Locate the cell with the specified text and output its (X, Y) center coordinate. 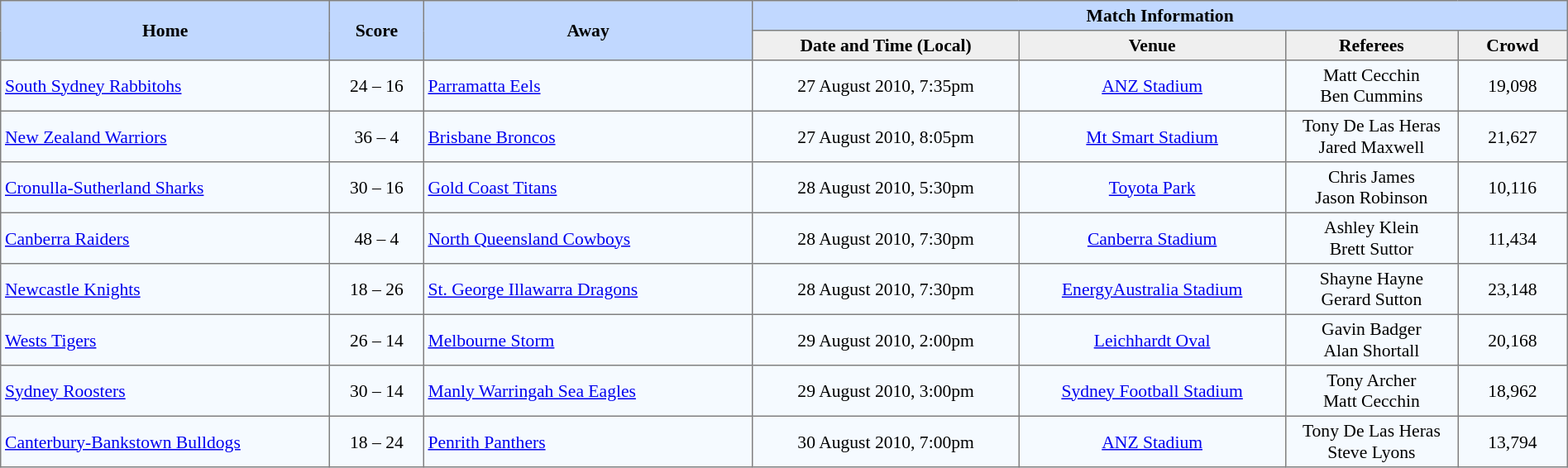
Tony De Las HerasJared Maxwell (1371, 136)
Canberra Raiders (165, 238)
Match Information (1159, 16)
Crowd (1513, 45)
Canterbury-Bankstown Bulldogs (165, 442)
Canberra Stadium (1152, 238)
Sydney Roosters (165, 391)
Newcastle Knights (165, 289)
Gavin BadgerAlan Shortall (1371, 340)
Chris JamesJason Robinson (1371, 188)
Toyota Park (1152, 188)
Score (377, 31)
St. George Illawarra Dragons (588, 289)
Wests Tigers (165, 340)
Manly Warringah Sea Eagles (588, 391)
Sydney Football Stadium (1152, 391)
27 August 2010, 7:35pm (886, 86)
29 August 2010, 3:00pm (886, 391)
North Queensland Cowboys (588, 238)
New Zealand Warriors (165, 136)
36 – 4 (377, 136)
Cronulla-Sutherland Sharks (165, 188)
48 – 4 (377, 238)
29 August 2010, 2:00pm (886, 340)
28 August 2010, 5:30pm (886, 188)
Gold Coast Titans (588, 188)
27 August 2010, 8:05pm (886, 136)
Venue (1152, 45)
Brisbane Broncos (588, 136)
30 August 2010, 7:00pm (886, 442)
Tony ArcherMatt Cecchin (1371, 391)
Matt CecchinBen Cummins (1371, 86)
30 – 14 (377, 391)
23,148 (1513, 289)
Shayne HayneGerard Sutton (1371, 289)
Penrith Panthers (588, 442)
Parramatta Eels (588, 86)
18 – 24 (377, 442)
Tony De Las HerasSteve Lyons (1371, 442)
Melbourne Storm (588, 340)
South Sydney Rabbitohs (165, 86)
24 – 16 (377, 86)
Away (588, 31)
Referees (1371, 45)
11,434 (1513, 238)
Home (165, 31)
18,962 (1513, 391)
18 – 26 (377, 289)
21,627 (1513, 136)
Mt Smart Stadium (1152, 136)
30 – 16 (377, 188)
Leichhardt Oval (1152, 340)
19,098 (1513, 86)
26 – 14 (377, 340)
20,168 (1513, 340)
10,116 (1513, 188)
EnergyAustralia Stadium (1152, 289)
13,794 (1513, 442)
Ashley KleinBrett Suttor (1371, 238)
Date and Time (Local) (886, 45)
